Identify which cell holds the provided text, then report its [X, Y] central coordinate. 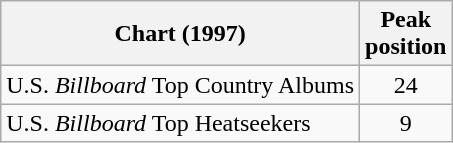
U.S. Billboard Top Heatseekers [180, 123]
Peakposition [406, 34]
Chart (1997) [180, 34]
U.S. Billboard Top Country Albums [180, 85]
9 [406, 123]
24 [406, 85]
